Identify which cell holds the provided text, then report its (x, y) central coordinate. 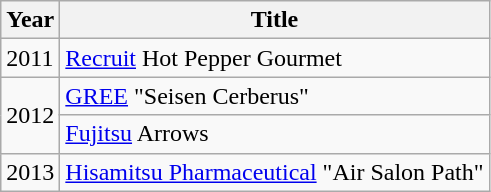
GREE "Seisen Cerberus" (274, 96)
2011 (30, 58)
Year (30, 20)
Title (274, 20)
2012 (30, 115)
2013 (30, 172)
Recruit Hot Pepper Gourmet (274, 58)
Fujitsu Arrows (274, 134)
Hisamitsu Pharmaceutical "Air Salon Path" (274, 172)
